Find where the given text appears and provide that cell's center as [x, y] coordinate. 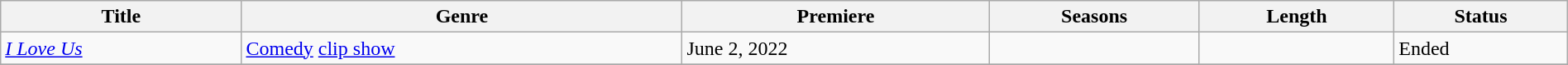
Premiere [835, 17]
Genre [461, 17]
Seasons [1094, 17]
Title [121, 17]
I Love Us [121, 48]
Status [1481, 17]
Length [1297, 17]
June 2, 2022 [835, 48]
Comedy clip show [461, 48]
Ended [1481, 48]
